Identify which cell holds the provided text, then report its (x, y) central coordinate. 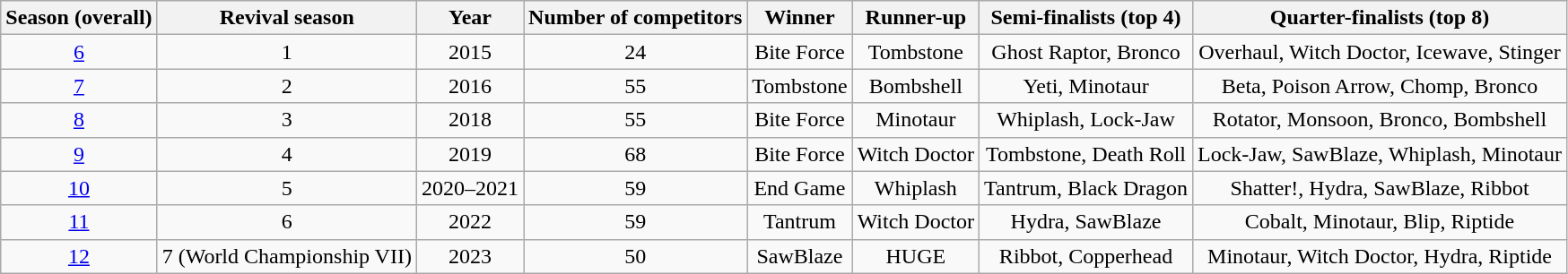
2 (287, 86)
7 (World Championship VII) (287, 256)
Tombstone, Death Roll (1086, 154)
4 (287, 154)
Bombshell (915, 86)
2019 (470, 154)
Beta, Poison Arrow, Chomp, Bronco (1380, 86)
9 (79, 154)
Minotaur (915, 120)
Yeti, Minotaur (1086, 86)
8 (79, 120)
12 (79, 256)
24 (635, 52)
Number of competitors (635, 18)
10 (79, 188)
68 (635, 154)
11 (79, 222)
Tantrum, Black Dragon (1086, 188)
Whiplash, Lock-Jaw (1086, 120)
Minotaur, Witch Doctor, Hydra, Riptide (1380, 256)
Season (overall) (79, 18)
Revival season (287, 18)
End Game (800, 188)
1 (287, 52)
2016 (470, 86)
Winner (800, 18)
3 (287, 120)
2018 (470, 120)
Year (470, 18)
SawBlaze (800, 256)
Hydra, SawBlaze (1086, 222)
Rotator, Monsoon, Bronco, Bombshell (1380, 120)
Ghost Raptor, Bronco (1086, 52)
Semi-finalists (top 4) (1086, 18)
Shatter!, Hydra, SawBlaze, Ribbot (1380, 188)
2020–2021 (470, 188)
2015 (470, 52)
Whiplash (915, 188)
HUGE (915, 256)
Cobalt, Minotaur, Blip, Riptide (1380, 222)
Ribbot, Copperhead (1086, 256)
Overhaul, Witch Doctor, Icewave, Stinger (1380, 52)
Quarter-finalists (top 8) (1380, 18)
7 (79, 86)
2023 (470, 256)
5 (287, 188)
Runner-up (915, 18)
Lock-Jaw, SawBlaze, Whiplash, Minotaur (1380, 154)
50 (635, 256)
2022 (470, 222)
Tantrum (800, 222)
